Pinpoint the cell where the given text exists, returning its (x, y) midpoint coordinate. 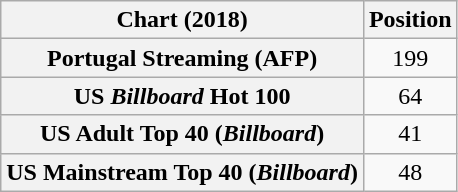
Chart (2018) (182, 20)
US Mainstream Top 40 (Billboard) (182, 172)
64 (410, 96)
48 (410, 172)
41 (410, 134)
Position (410, 20)
199 (410, 58)
Portugal Streaming (AFP) (182, 58)
US Adult Top 40 (Billboard) (182, 134)
US Billboard Hot 100 (182, 96)
